Capture the cell that displays the provided text and extract its [x, y] central coordinate. 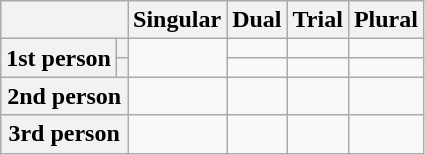
1st person [59, 58]
Trial [318, 20]
2nd person [64, 96]
3rd person [64, 134]
Singular [178, 20]
Dual [257, 20]
Plural [386, 20]
